Locate the cell with the specified text and output its [x, y] center coordinate. 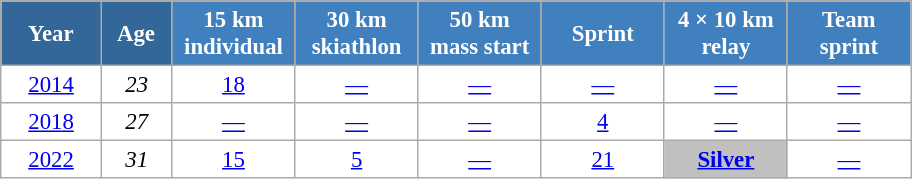
Team sprint [848, 34]
5 [356, 160]
18 [234, 85]
21 [602, 160]
50 km mass start [480, 34]
Age [136, 34]
31 [136, 160]
23 [136, 85]
2022 [52, 160]
2014 [52, 85]
27 [136, 122]
4 [602, 122]
Year [52, 34]
Sprint [602, 34]
15 [234, 160]
Silver [726, 160]
15 km individual [234, 34]
4 × 10 km relay [726, 34]
30 km skiathlon [356, 34]
2018 [52, 122]
